Detect which cell encompasses the target text, then output its [x, y] center coordinate. 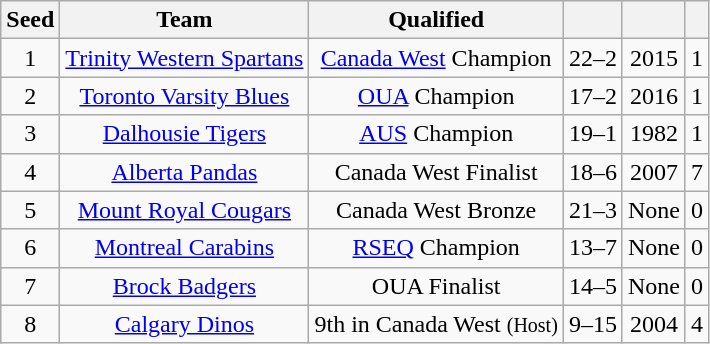
Team [184, 20]
2004 [654, 324]
AUS Champion [436, 134]
Alberta Pandas [184, 172]
13–7 [592, 248]
Mount Royal Cougars [184, 210]
Qualified [436, 20]
Canada West Finalist [436, 172]
17–2 [592, 96]
Dalhousie Tigers [184, 134]
Canada West Champion [436, 58]
Montreal Carabins [184, 248]
18–6 [592, 172]
OUA Champion [436, 96]
2 [30, 96]
9–15 [592, 324]
3 [30, 134]
21–3 [592, 210]
1982 [654, 134]
9th in Canada West (Host) [436, 324]
2007 [654, 172]
RSEQ Champion [436, 248]
Calgary Dinos [184, 324]
Toronto Varsity Blues [184, 96]
OUA Finalist [436, 286]
2015 [654, 58]
8 [30, 324]
5 [30, 210]
2016 [654, 96]
Trinity Western Spartans [184, 58]
22–2 [592, 58]
14–5 [592, 286]
Seed [30, 20]
6 [30, 248]
Brock Badgers [184, 286]
19–1 [592, 134]
Canada West Bronze [436, 210]
